For the text-containing cell, return its midpoint in [x, y] coordinate format. 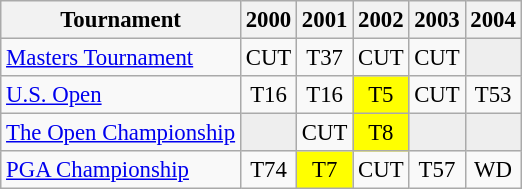
The Open Championship [121, 133]
U.S. Open [121, 95]
2003 [437, 20]
T53 [493, 95]
2000 [268, 20]
T5 [381, 95]
T74 [268, 170]
WD [493, 170]
T7 [325, 170]
2002 [381, 20]
T37 [325, 58]
Tournament [121, 20]
T8 [381, 133]
PGA Championship [121, 170]
Masters Tournament [121, 58]
T57 [437, 170]
2001 [325, 20]
2004 [493, 20]
